Return [X, Y] of the center of cell containing provided text 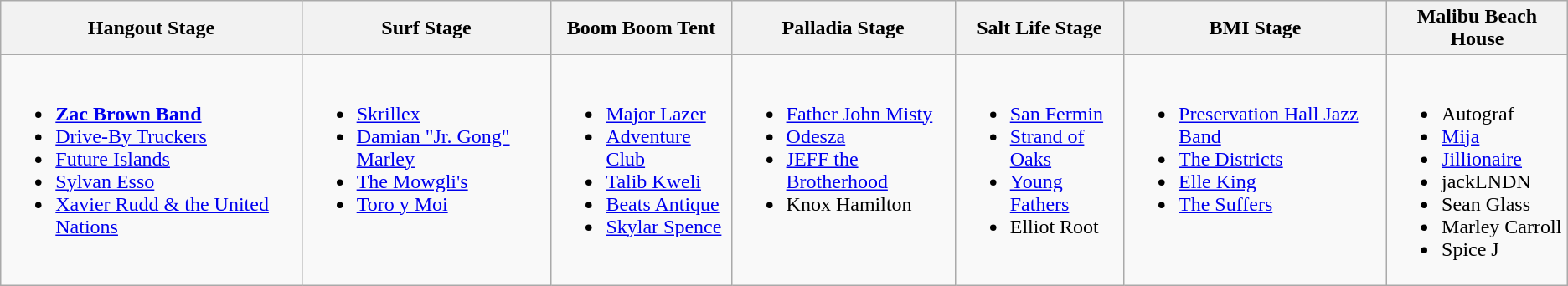
Preservation Hall Jazz BandThe DistrictsElle KingThe Suffers [1256, 171]
Surf Stage [426, 28]
Palladia Stage [843, 28]
Hangout Stage [151, 28]
Father John MistyOdeszaJEFF the BrotherhoodKnox Hamilton [843, 171]
BMI Stage [1256, 28]
Malibu Beach House [1478, 28]
Boom Boom Tent [642, 28]
Major LazerAdventure ClubTalib KweliBeats AntiqueSkylar Spence [642, 171]
SkrillexDamian "Jr. Gong" MarleyThe Mowgli'sToro y Moi [426, 171]
San FerminStrand of OaksYoung FathersElliot Root [1039, 171]
Zac Brown BandDrive-By TruckersFuture IslandsSylvan EssoXavier Rudd & the United Nations [151, 171]
AutografMijaJillionairejackLNDNSean GlassMarley CarrollSpice J [1478, 171]
Salt Life Stage [1039, 28]
